From the cell containing the given text, extract its center point as (X, Y) coordinate. 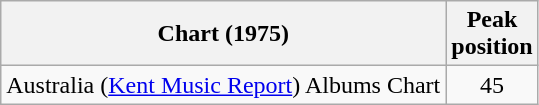
45 (492, 85)
Chart (1975) (224, 34)
Australia (Kent Music Report) Albums Chart (224, 85)
Peakposition (492, 34)
